From the cell containing the given text, extract its center point as [x, y] coordinate. 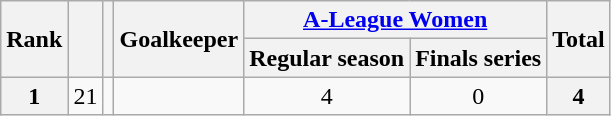
Rank [34, 39]
Regular season [327, 58]
Goalkeeper [179, 39]
Finals series [478, 58]
21 [86, 96]
A-League Women [396, 20]
1 [34, 96]
0 [478, 96]
Total [579, 39]
